Find where the given text appears and provide that cell's center as [x, y] coordinate. 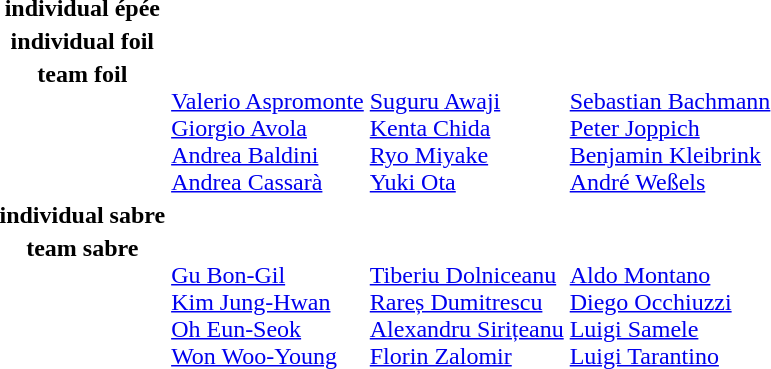
Valerio AspromonteGiorgio AvolaAndrea BaldiniAndrea Cassarà [268, 128]
Suguru AwajiKenta ChidaRyo MiyakeYuki Ota [466, 128]
